Return the (X, Y) coordinate for the center point of the cell that contains the specified text.  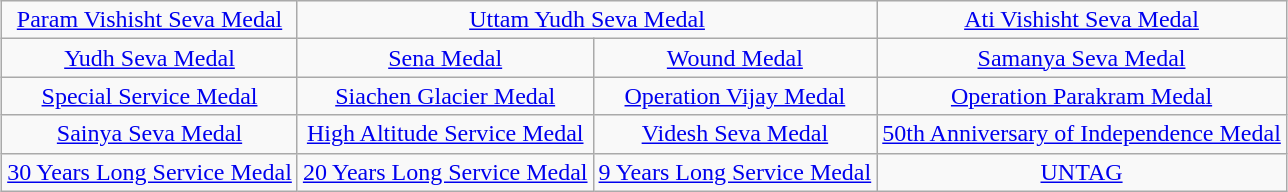
Special Service Medal (150, 96)
9 Years Long Service Medal (735, 172)
30 Years Long Service Medal (150, 172)
Operation Vijay Medal (735, 96)
Siachen Glacier Medal (445, 96)
High Altitude Service Medal (445, 134)
Sainya Seva Medal (150, 134)
Uttam Yudh Seva Medal (586, 20)
Yudh Seva Medal (150, 58)
50th Anniversary of Independence Medal (1082, 134)
Operation Parakram Medal (1082, 96)
Videsh Seva Medal (735, 134)
20 Years Long Service Medal (445, 172)
Param Vishisht Seva Medal (150, 20)
Ati Vishisht Seva Medal (1082, 20)
Sena Medal (445, 58)
UNTAG (1082, 172)
Samanya Seva Medal (1082, 58)
Wound Medal (735, 58)
